Output the [X, Y] coordinate of the center of the cell containing the given text.  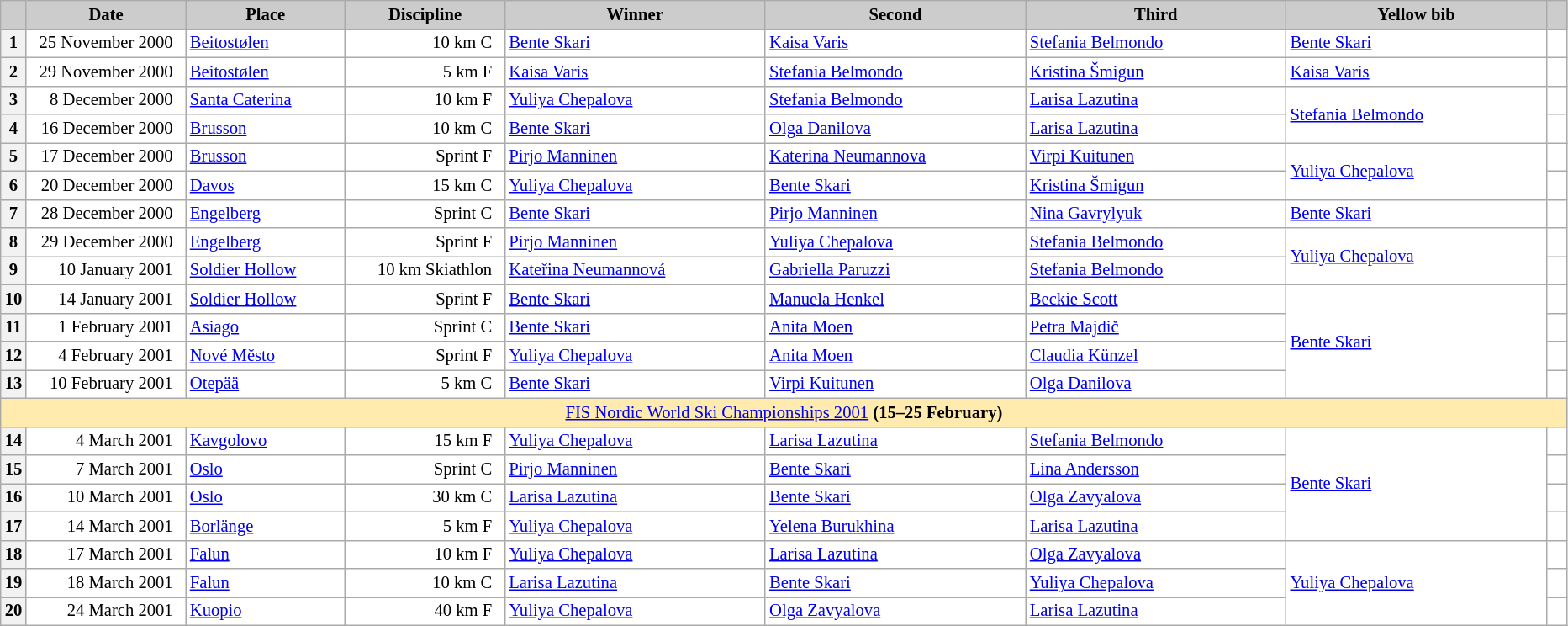
Borlänge [266, 526]
Date [106, 14]
20 December 2000 [106, 185]
14 January 2001 [106, 299]
18 [13, 554]
14 [13, 441]
18 March 2001 [106, 583]
Third [1156, 14]
16 December 2000 [106, 129]
Lina Andersson [1156, 469]
5 [13, 156]
Kuopio [266, 611]
7 [13, 214]
29 December 2000 [106, 241]
10 March 2001 [106, 497]
10 [13, 299]
19 [13, 583]
Davos [266, 185]
6 [13, 185]
Santa Caterina [266, 100]
11 [13, 327]
Claudia Künzel [1156, 356]
FIS Nordic World Ski Championships 2001 (15–25 February) [784, 412]
15 [13, 469]
1 [13, 43]
4 March 2001 [106, 441]
Asiago [266, 327]
8 [13, 241]
17 December 2000 [106, 156]
Manuela Henkel [895, 299]
Yellow bib [1417, 14]
Kavgolovo [266, 441]
Katerina Neumannova [895, 156]
8 December 2000 [106, 100]
Discipline [425, 14]
Nové Město [266, 356]
4 February 2001 [106, 356]
Kateřina Neumannová [635, 270]
Gabriella Paruzzi [895, 270]
Otepää [266, 384]
14 March 2001 [106, 526]
29 November 2000 [106, 72]
15 km F [425, 441]
Nina Gavrylyuk [1156, 214]
25 November 2000 [106, 43]
9 [13, 270]
Winner [635, 14]
10 km Skiathlon [425, 270]
12 [13, 356]
10 February 2001 [106, 384]
40 km F [425, 611]
17 [13, 526]
16 [13, 497]
Petra Majdič [1156, 327]
2 [13, 72]
20 [13, 611]
15 km C [425, 185]
3 [13, 100]
Beckie Scott [1156, 299]
Place [266, 14]
Second [895, 14]
10 January 2001 [106, 270]
1 February 2001 [106, 327]
4 [13, 129]
13 [13, 384]
5 km C [425, 384]
Yelena Burukhina [895, 526]
28 December 2000 [106, 214]
7 March 2001 [106, 469]
30 km C [425, 497]
24 March 2001 [106, 611]
17 March 2001 [106, 554]
